Extract the [x, y] coordinate from the center of the cell holding the provided text.  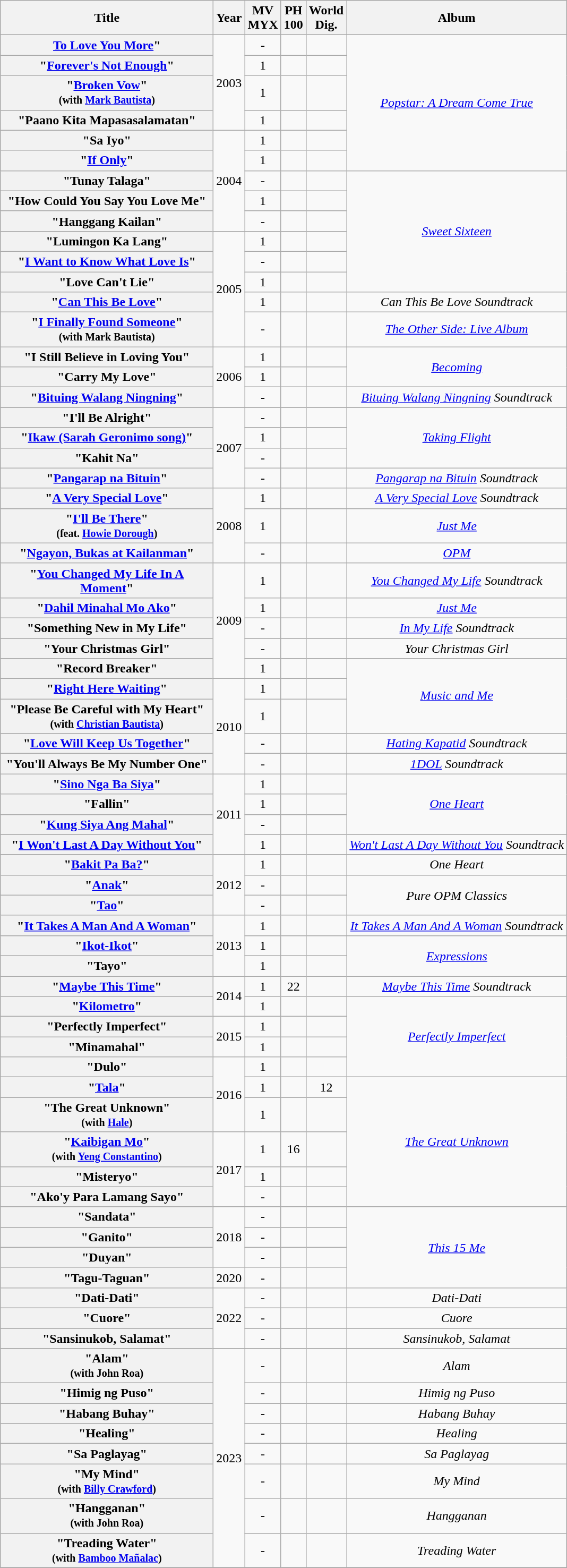
WorldDig. [326, 18]
2006 [229, 377]
"I Still Believe in Loving You" [107, 357]
"Perfectly Imperfect" [107, 1027]
"Hanggang Kailan" [107, 221]
Sansinukob, Salamat [457, 1338]
"Lumingon Ka Lang" [107, 241]
"Dulo" [107, 1067]
Himig ng Puso [457, 1393]
"Broken Vow" (with Mark Bautista) [107, 92]
2008 [229, 526]
OPM [457, 553]
"A Very Special Love" [107, 498]
"Something New in My Life" [107, 628]
MVMYX [263, 18]
"How Could You Say You Love Me" [107, 201]
"Fallin" [107, 804]
"Love Can't Lie" [107, 282]
To Love You More" [107, 45]
Taking Flight [457, 438]
"Cuore" [107, 1318]
"Habang Buhay" [107, 1413]
"You'll Always Be My Number One" [107, 764]
"I Finally Found Someone" (with Mark Bautista) [107, 329]
Your Christmas Girl [457, 649]
12 [326, 1087]
"I'll Be There" (feat. Howie Dorough) [107, 526]
2010 [229, 727]
Expressions [457, 956]
"Tayo" [107, 966]
"My Mind" (with Billy Crawford) [107, 1481]
"Hangganan" (with John Roa) [107, 1516]
Bituing Walang Ningning Soundtrack [457, 397]
"Ako'y Para Lamang Sayo" [107, 1197]
"Alam" (with John Roa) [107, 1366]
2003 [229, 83]
"Dati-Dati" [107, 1298]
"Paano Kita Mapasasalamatan" [107, 120]
In My Life Soundtrack [457, 628]
"Maybe This Time" [107, 986]
2023 [229, 1458]
The Great Unknown [457, 1142]
"Kaibigan Mo" (with Yeng Constantino) [107, 1149]
"Ikot-Ikot" [107, 945]
Hangganan [457, 1516]
"Sa Paglayag" [107, 1454]
Dati-Dati [457, 1298]
2018 [229, 1237]
Won't Last A Day Without You Soundtrack [457, 845]
"I'll Be Alright" [107, 417]
2012 [229, 885]
This 15 Me [457, 1247]
"Misteryo" [107, 1177]
"Ikaw (Sarah Geronimo song)" [107, 438]
"Treading Water" (with Bamboo Mañalac) [107, 1550]
"If Only" [107, 160]
"Love Will Keep Us Together" [107, 744]
"I Won't Last A Day Without You" [107, 845]
2005 [229, 289]
"Pangarap na Bituin" [107, 478]
Music and Me [457, 696]
"Duyan" [107, 1257]
Hating Kapatid Soundtrack [457, 744]
2004 [229, 181]
Becoming [457, 367]
Pure OPM Classics [457, 895]
22 [293, 986]
"Record Breaker" [107, 669]
2017 [229, 1170]
2016 [229, 1094]
Year [229, 18]
"Right Here Waiting" [107, 689]
16 [293, 1149]
"Ganito" [107, 1237]
"You Changed My Life In A Moment" [107, 580]
"Kilometro" [107, 1007]
"Sino Nga Ba Siya" [107, 784]
"Carry My Love" [107, 377]
2013 [229, 945]
Title [107, 18]
A Very Special Love Soundtrack [457, 498]
"Your Christmas Girl" [107, 649]
"Sandata" [107, 1217]
"Ngayon, Bukas at Kailanman" [107, 553]
2007 [229, 448]
"It Takes A Man And A Woman" [107, 925]
Album [457, 18]
2022 [229, 1318]
"Bakit Pa Ba?" [107, 865]
2014 [229, 996]
"Healing" [107, 1434]
1DOL Soundtrack [457, 764]
Maybe This Time Soundtrack [457, 986]
2020 [229, 1277]
Sa Paglayag [457, 1454]
2011 [229, 814]
"I Want to Know What Love Is" [107, 261]
"Please Be Careful with My Heart" (with Christian Bautista) [107, 716]
2015 [229, 1037]
"Can This Be Love" [107, 302]
Sweet Sixteen [457, 231]
My Mind [457, 1481]
Alam [457, 1366]
"Tagu-Taguan" [107, 1277]
Popstar: A Dream Come True [457, 103]
It Takes A Man And A Woman Soundtrack [457, 925]
Pangarap na Bituin Soundtrack [457, 478]
Habang Buhay [457, 1413]
PH100 [293, 18]
"Tao" [107, 905]
"Kahit Na" [107, 458]
Cuore [457, 1318]
"Forever's Not Enough" [107, 65]
"Anak" [107, 885]
"Himig ng Puso" [107, 1393]
You Changed My Life Soundtrack [457, 580]
Treading Water [457, 1550]
"The Great Unknown" (with Hale) [107, 1114]
Perfectly Imperfect [457, 1037]
Healing [457, 1434]
"Sansinukob, Salamat" [107, 1338]
"Kung Siya Ang Mahal" [107, 824]
"Minamahal" [107, 1047]
"Sa Iyo" [107, 140]
2009 [229, 620]
"Tunay Talaga" [107, 181]
"Bituing Walang Ningning" [107, 397]
"Tala" [107, 1087]
The Other Side: Live Album [457, 329]
Can This Be Love Soundtrack [457, 302]
"Dahil Minahal Mo Ako" [107, 608]
